Detect which cell encompasses the target text, then output its [X, Y] center coordinate. 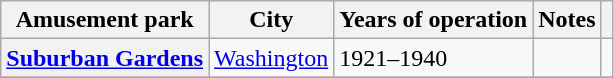
Amusement park [105, 20]
City [272, 20]
Years of operation [434, 20]
Washington [272, 58]
Suburban Gardens [105, 58]
Notes [567, 20]
1921–1940 [434, 58]
